Locate the cell with the specified text and output its (X, Y) center coordinate. 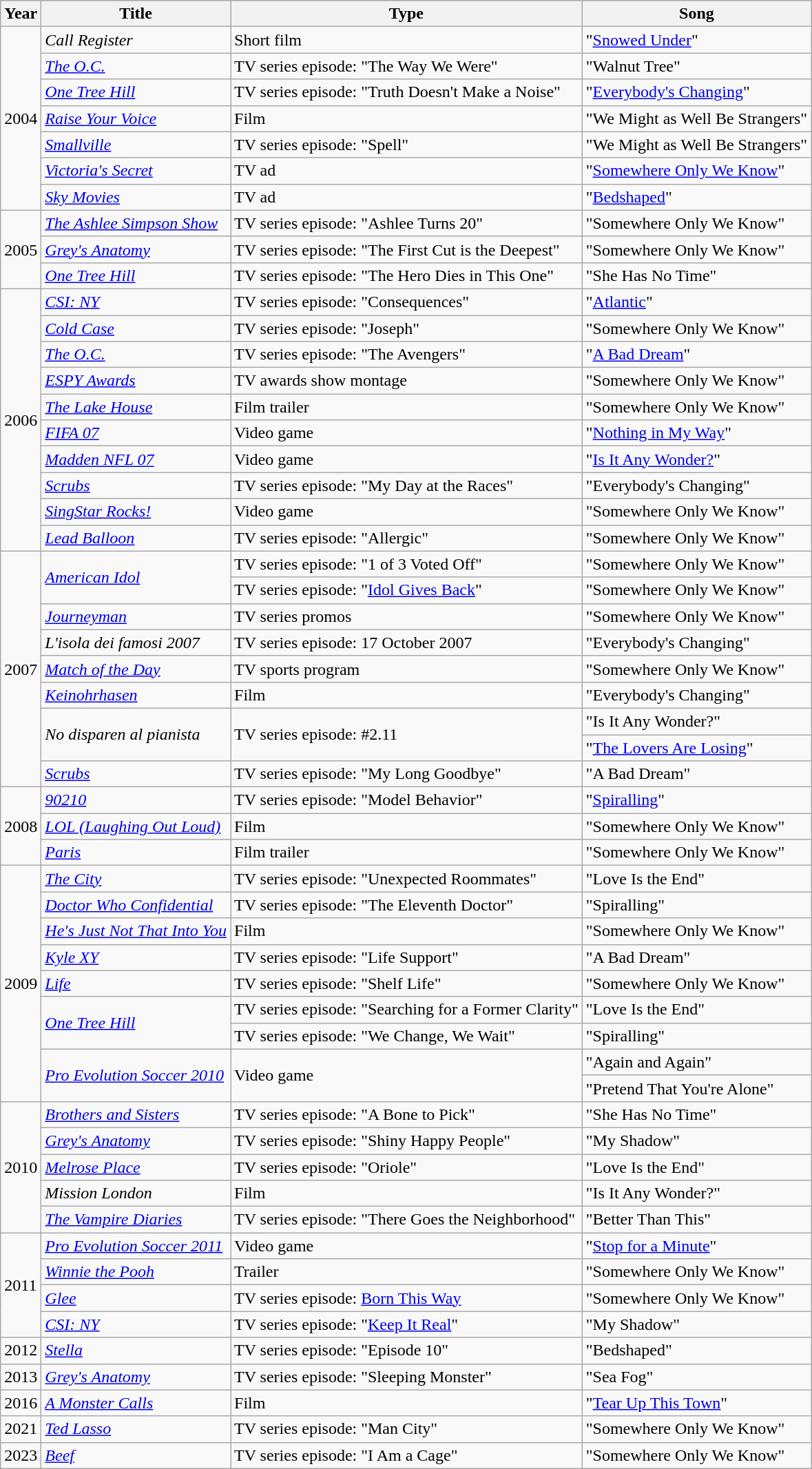
SingStar Rocks! (136, 512)
Short film (406, 40)
TV series episode: "Unexpected Roommates" (406, 879)
TV series episode: "The Way We Were" (406, 66)
2009 (21, 983)
"Tear Up This Town" (696, 1403)
Pro Evolution Soccer 2011 (136, 1246)
"Stop for a Minute" (696, 1246)
TV series episode: "Keep It Real" (406, 1324)
TV series episode: "There Goes the Neighborhood" (406, 1220)
Trailer (406, 1272)
"Walnut Tree" (696, 66)
TV series episode: "Searching for a Former Clarity" (406, 1010)
FIFA 07 (136, 433)
He's Just Not That Into You (136, 931)
TV series episode: "Ashlee Turns 20" (406, 223)
Life (136, 983)
Smallville (136, 145)
Pro Evolution Soccer 2010 (136, 1075)
2005 (21, 249)
2008 (21, 826)
No disparen al pianista (136, 734)
LOL (Laughing Out Loud) (136, 826)
2004 (21, 118)
TV awards show montage (406, 381)
"Better Than This" (696, 1220)
Mission London (136, 1194)
TV series episode: "Spell" (406, 145)
TV series episode: "Shelf Life" (406, 983)
"Atlantic" (696, 302)
Madden NFL 07 (136, 459)
2012 (21, 1351)
"The Lovers Are Losing" (696, 747)
TV series episode: "Idol Gives Back" (406, 590)
TV series episode: "1 of 3 Voted Off" (406, 564)
TV series episode: "The Avengers" (406, 355)
2011 (21, 1285)
TV series episode: Born This Way (406, 1298)
Ted Lasso (136, 1429)
2013 (21, 1377)
Glee (136, 1298)
TV series promos (406, 616)
TV series episode: "I Am a Cage" (406, 1455)
Year (21, 14)
"Pretend That You're Alone" (696, 1088)
Raise Your Voice (136, 118)
"Snowed Under" (696, 40)
Type (406, 14)
TV series episode: "Allergic" (406, 538)
2021 (21, 1429)
The Ashlee Simpson Show (136, 223)
Brothers and Sisters (136, 1114)
TV series episode: "Man City" (406, 1429)
Song (696, 14)
TV series episode: "Sleeping Monster" (406, 1377)
TV series episode: "The Hero Dies in This One" (406, 275)
Keinohrhasen (136, 695)
Call Register (136, 40)
"Sea Fog" (696, 1377)
TV series episode: "A Bone to Pick" (406, 1114)
Beef (136, 1455)
Lead Balloon (136, 538)
2016 (21, 1403)
"Nothing in My Way" (696, 433)
TV series episode: "The First Cut is the Deepest" (406, 249)
TV series episode: "Oriole" (406, 1167)
TV series episode: "My Day at the Races" (406, 486)
Cold Case (136, 329)
Kyle XY (136, 957)
Title (136, 14)
TV series episode: "My Long Goodbye" (406, 774)
Stella (136, 1351)
TV series episode: "Life Support" (406, 957)
Paris (136, 853)
TV series episode: "The Eleventh Doctor" (406, 905)
The Lake House (136, 407)
The Vampire Diaries (136, 1220)
ESPY Awards (136, 381)
TV sports program (406, 669)
Winnie the Pooh (136, 1272)
American Idol (136, 577)
TV series episode: #2.11 (406, 734)
TV series episode: "Truth Doesn't Make a Noise" (406, 92)
Sky Movies (136, 197)
2023 (21, 1455)
Melrose Place (136, 1167)
A Monster Calls (136, 1403)
90210 (136, 800)
"Again and Again" (696, 1062)
L'isola dei famosi 2007 (136, 643)
2007 (21, 669)
TV series episode: "Consequences" (406, 302)
Journeyman (136, 616)
Match of the Day (136, 669)
TV series episode: "We Change, We Wait" (406, 1036)
2010 (21, 1167)
The City (136, 879)
TV series episode: "Episode 10" (406, 1351)
TV series episode: "Shiny Happy People" (406, 1140)
Victoria's Secret (136, 171)
2006 (21, 420)
TV series episode: "Joseph" (406, 329)
Doctor Who Confidential (136, 905)
TV series episode: 17 October 2007 (406, 643)
TV series episode: "Model Behavior" (406, 800)
